Output the [X, Y] coordinate of the center of the cell containing the given text.  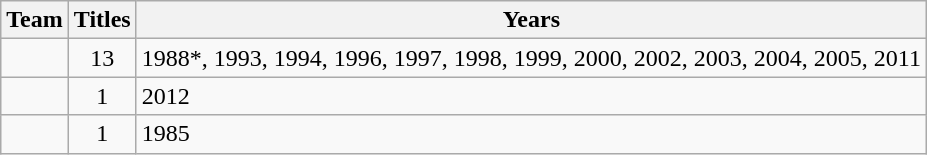
1988*, 1993, 1994, 1996, 1997, 1998, 1999, 2000, 2002, 2003, 2004, 2005, 2011 [531, 58]
2012 [531, 96]
Years [531, 20]
13 [102, 58]
1985 [531, 134]
Team [35, 20]
Titles [102, 20]
